For the text-containing cell, return its midpoint in [X, Y] coordinate format. 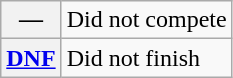
Did not compete [146, 20]
Did not finish [146, 58]
DNF [31, 58]
— [31, 20]
